Return the [x, y] coordinate for the center point of the cell that contains the specified text.  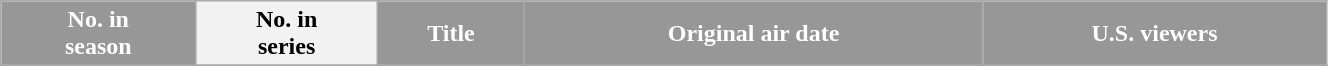
U.S. viewers [1155, 34]
No. inseason [98, 34]
No. inseries [287, 34]
Title [450, 34]
Original air date [753, 34]
